Search for the cell housing the specified text and yield its (x, y) center coordinate. 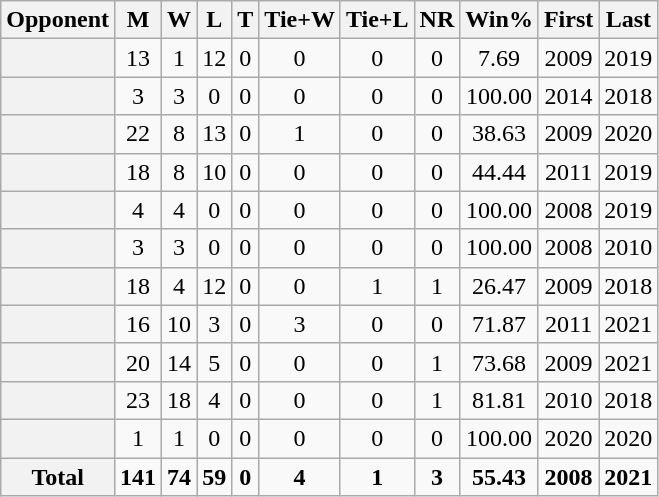
55.43 (500, 477)
2014 (568, 96)
20 (138, 362)
22 (138, 134)
L (214, 20)
16 (138, 324)
38.63 (500, 134)
T (246, 20)
First (568, 20)
Last (628, 20)
M (138, 20)
W (180, 20)
7.69 (500, 58)
23 (138, 400)
26.47 (500, 286)
59 (214, 477)
73.68 (500, 362)
71.87 (500, 324)
74 (180, 477)
14 (180, 362)
81.81 (500, 400)
Tie+W (300, 20)
Opponent (58, 20)
44.44 (500, 172)
Tie+L (377, 20)
141 (138, 477)
Win% (500, 20)
5 (214, 362)
Total (58, 477)
NR (437, 20)
